Determine the [X, Y] coordinate at the center of the cell enclosing the given text.  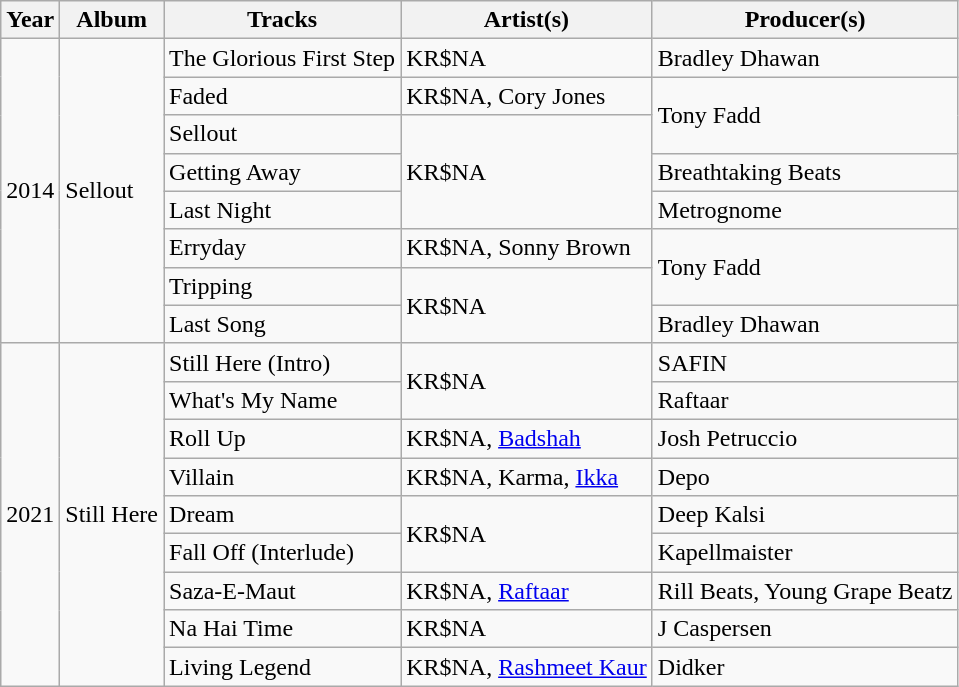
What's My Name [282, 400]
Roll Up [282, 438]
KR$NA, Karma, Ikka [527, 477]
2014 [30, 191]
Tracks [282, 20]
Tripping [282, 286]
2021 [30, 514]
Album [112, 20]
Saza-E-Maut [282, 591]
J Caspersen [805, 629]
KR$NA, Rashmeet Kaur [527, 667]
Raftaar [805, 400]
KR$NA, Badshah [527, 438]
Living Legend [282, 667]
Rill Beats, Young Grape Beatz [805, 591]
Dream [282, 515]
Producer(s) [805, 20]
Artist(s) [527, 20]
Still Here [112, 514]
Faded [282, 96]
Kapellmaister [805, 553]
Getting Away [282, 172]
Last Song [282, 324]
KR$NA, Cory Jones [527, 96]
KR$NA, Sonny Brown [527, 248]
Fall Off (Interlude) [282, 553]
KR$NA, Raftaar [527, 591]
Na Hai Time [282, 629]
Depo [805, 477]
The Glorious First Step [282, 58]
Last Night [282, 210]
Deep Kalsi [805, 515]
Erryday [282, 248]
Year [30, 20]
Breathtaking Beats [805, 172]
Metrognome [805, 210]
Didker [805, 667]
SAFIN [805, 362]
Still Here (Intro) [282, 362]
Josh Petruccio [805, 438]
Villain [282, 477]
